Find where the given text appears and provide that cell's center as (X, Y) coordinate. 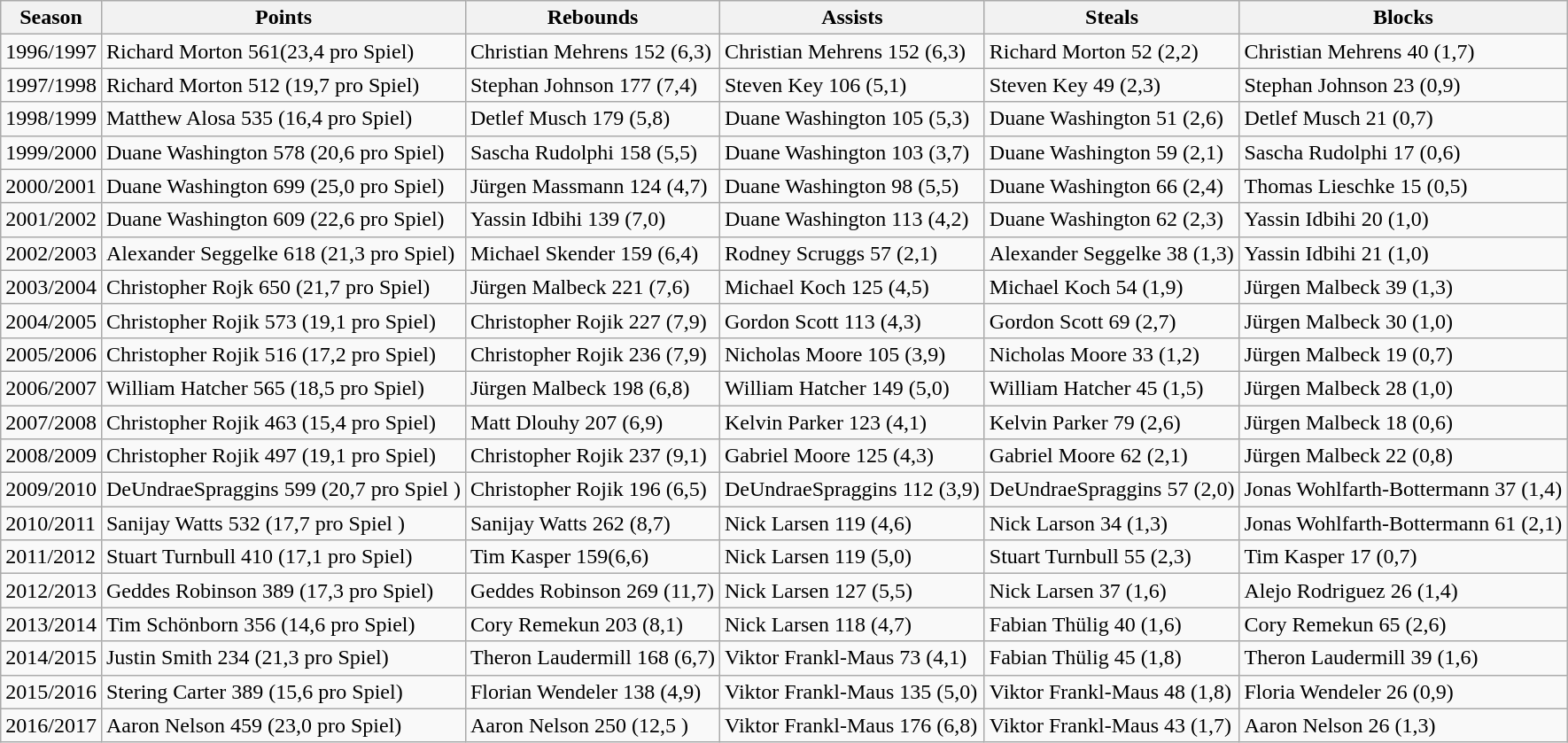
2007/2008 (51, 422)
Duane Washington 51 (2,6) (1112, 119)
Kelvin Parker 123 (4,1) (852, 422)
Detlef Musch 179 (5,8) (592, 119)
DeUndraeSpraggins 112 (3,9) (852, 490)
Cory Remekun 203 (8,1) (592, 624)
Stephan Johnson 23 (0,9) (1403, 85)
Theron Laudermill 39 (1,6) (1403, 658)
Aaron Nelson 26 (1,3) (1403, 725)
Stephan Johnson 177 (7,4) (592, 85)
Gordon Scott 69 (2,7) (1112, 321)
Floria Wendeler 26 (0,9) (1403, 692)
Yassin Idbihi 21 (1,0) (1403, 253)
Geddes Robinson 269 (11,7) (592, 591)
Viktor Frankl-Maus 48 (1,8) (1112, 692)
Duane Washington 113 (4,2) (852, 220)
Jürgen Malbeck 30 (1,0) (1403, 321)
Jürgen Massmann 124 (4,7) (592, 186)
Duane Washington 699 (25,0 pro Spiel) (283, 186)
Christopher Rojik 463 (15,4 pro Spiel) (283, 422)
Yassin Idbihi 139 (7,0) (592, 220)
Yassin Idbihi 20 (1,0) (1403, 220)
Steven Key 49 (2,3) (1112, 85)
Duane Washington 98 (5,5) (852, 186)
Nick Larsen 119 (5,0) (852, 557)
Christian Mehrens 40 (1,7) (1403, 51)
Gordon Scott 113 (4,3) (852, 321)
Viktor Frankl-Maus 73 (4,1) (852, 658)
1998/1999 (51, 119)
Michael Koch 125 (4,5) (852, 287)
Stering Carter 389 (15,6 pro Spiel) (283, 692)
Duane Washington 609 (22,6 pro Spiel) (283, 220)
DeUndraeSpraggins 57 (2,0) (1112, 490)
Stuart Turnbull 55 (2,3) (1112, 557)
1997/1998 (51, 85)
Duane Washington 59 (2,1) (1112, 152)
Fabian Thülig 40 (1,6) (1112, 624)
Viktor Frankl-Maus 135 (5,0) (852, 692)
Matthew Alosa 535 (16,4 pro Spiel) (283, 119)
Gabriel Moore 125 (4,3) (852, 456)
2012/2013 (51, 591)
Richard Morton 52 (2,2) (1112, 51)
2001/2002 (51, 220)
Jürgen Malbeck 19 (0,7) (1403, 354)
Rebounds (592, 18)
Tim Kasper 159(6,6) (592, 557)
Sanijay Watts 262 (8,7) (592, 523)
Christopher Rojik 196 (6,5) (592, 490)
2005/2006 (51, 354)
Sanijay Watts 532 (17,7 pro Spiel ) (283, 523)
Christopher Rojk 650 (21,7 pro Spiel) (283, 287)
Blocks (1403, 18)
2013/2014 (51, 624)
Nick Larsen 127 (5,5) (852, 591)
2009/2010 (51, 490)
Alexander Seggelke 618 (21,3 pro Spiel) (283, 253)
Tim Kasper 17 (0,7) (1403, 557)
2003/2004 (51, 287)
Duane Washington 103 (3,7) (852, 152)
Jürgen Malbeck 198 (6,8) (592, 388)
Stuart Turnbull 410 (17,1 pro Spiel) (283, 557)
Duane Washington 62 (2,3) (1112, 220)
Sascha Rudolphi 17 (0,6) (1403, 152)
2006/2007 (51, 388)
Christopher Rojik 573 (19,1 pro Spiel) (283, 321)
Thomas Lieschke 15 (0,5) (1403, 186)
Steven Key 106 (5,1) (852, 85)
William Hatcher 149 (5,0) (852, 388)
Theron Laudermill 168 (6,7) (592, 658)
2004/2005 (51, 321)
2011/2012 (51, 557)
Christopher Rojik 236 (7,9) (592, 354)
Justin Smith 234 (21,3 pro Spiel) (283, 658)
2014/2015 (51, 658)
Viktor Frankl-Maus 43 (1,7) (1112, 725)
Matt Dlouhy 207 (6,9) (592, 422)
Nick Larsen 37 (1,6) (1112, 591)
Nicholas Moore 105 (3,9) (852, 354)
Season (51, 18)
2008/2009 (51, 456)
Jürgen Malbeck 39 (1,3) (1403, 287)
Nick Larson 34 (1,3) (1112, 523)
Viktor Frankl-Maus 176 (6,8) (852, 725)
2010/2011 (51, 523)
Rodney Scruggs 57 (2,1) (852, 253)
Steals (1112, 18)
William Hatcher 565 (18,5 pro Spiel) (283, 388)
Gabriel Moore 62 (2,1) (1112, 456)
Nick Larsen 118 (4,7) (852, 624)
Duane Washington 105 (5,3) (852, 119)
Detlef Musch 21 (0,7) (1403, 119)
Jürgen Malbeck 221 (7,6) (592, 287)
Christopher Rojik 516 (17,2 pro Spiel) (283, 354)
Alejo Rodriguez 26 (1,4) (1403, 591)
Duane Washington 578 (20,6 pro Spiel) (283, 152)
1996/1997 (51, 51)
Jonas Wohlfarth-Bottermann 37 (1,4) (1403, 490)
Alexander Seggelke 38 (1,3) (1112, 253)
Aaron Nelson 250 (12,5 ) (592, 725)
Kelvin Parker 79 (2,6) (1112, 422)
2000/2001 (51, 186)
Christopher Rojik 227 (7,9) (592, 321)
Jürgen Malbeck 18 (0,6) (1403, 422)
William Hatcher 45 (1,5) (1112, 388)
Points (283, 18)
Michael Skender 159 (6,4) (592, 253)
Jonas Wohlfarth-Bottermann 61 (2,1) (1403, 523)
Fabian Thülig 45 (1,8) (1112, 658)
2002/2003 (51, 253)
Richard Morton 561(23,4 pro Spiel) (283, 51)
Florian Wendeler 138 (4,9) (592, 692)
Duane Washington 66 (2,4) (1112, 186)
Assists (852, 18)
Nicholas Moore 33 (1,2) (1112, 354)
Sascha Rudolphi 158 (5,5) (592, 152)
Christopher Rojik 237 (9,1) (592, 456)
Geddes Robinson 389 (17,3 pro Spiel) (283, 591)
Cory Remekun 65 (2,6) (1403, 624)
Richard Morton 512 (19,7 pro Spiel) (283, 85)
Tim Schönborn 356 (14,6 pro Spiel) (283, 624)
1999/2000 (51, 152)
Jürgen Malbeck 22 (0,8) (1403, 456)
DeUndraeSpraggins 599 (20,7 pro Spiel ) (283, 490)
Christopher Rojik 497 (19,1 pro Spiel) (283, 456)
Aaron Nelson 459 (23,0 pro Spiel) (283, 725)
2015/2016 (51, 692)
2016/2017 (51, 725)
Michael Koch 54 (1,9) (1112, 287)
Jürgen Malbeck 28 (1,0) (1403, 388)
Nick Larsen 119 (4,6) (852, 523)
